Output the (x, y) coordinate of the center of the cell containing the given text.  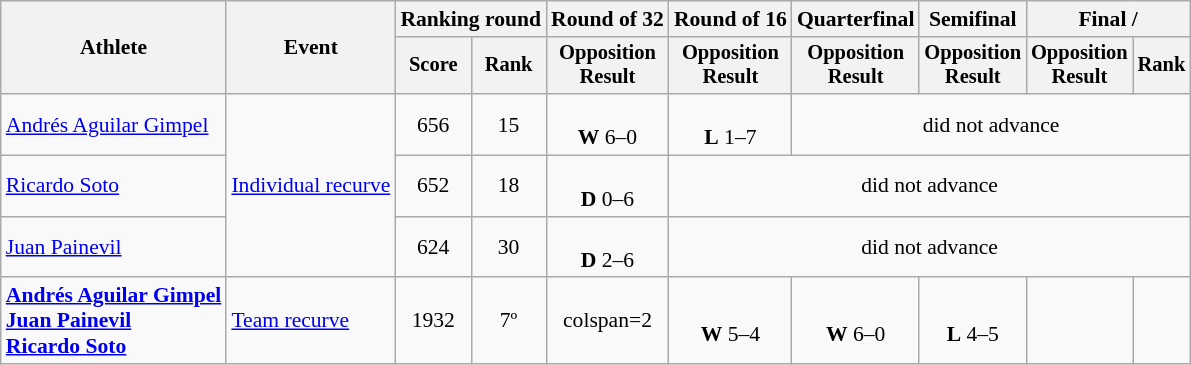
Score (433, 66)
Ranking round (470, 19)
Quarterfinal (856, 19)
W 5–4 (730, 322)
652 (433, 186)
Andrés Aguilar GimpelJuan PainevilRicardo Soto (114, 322)
L 4–5 (972, 322)
15 (508, 124)
Individual recurve (310, 186)
1932 (433, 322)
30 (508, 248)
Round of 16 (730, 19)
624 (433, 248)
L 1–7 (730, 124)
656 (433, 124)
Final / (1108, 19)
colspan=2 (608, 322)
Round of 32 (608, 19)
Juan Painevil (114, 248)
Semifinal (972, 19)
18 (508, 186)
7º (508, 322)
Team recurve (310, 322)
Ricardo Soto (114, 186)
Athlete (114, 48)
D 2–6 (608, 248)
Andrés Aguilar Gimpel (114, 124)
Event (310, 48)
D 0–6 (608, 186)
